Search for the cell housing the specified text and yield its (x, y) center coordinate. 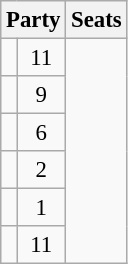
6 (42, 133)
Seats (96, 20)
Party (34, 20)
9 (42, 95)
2 (42, 170)
1 (42, 208)
